Provide the (x, y) coordinate of the cell's center where the given text is located.  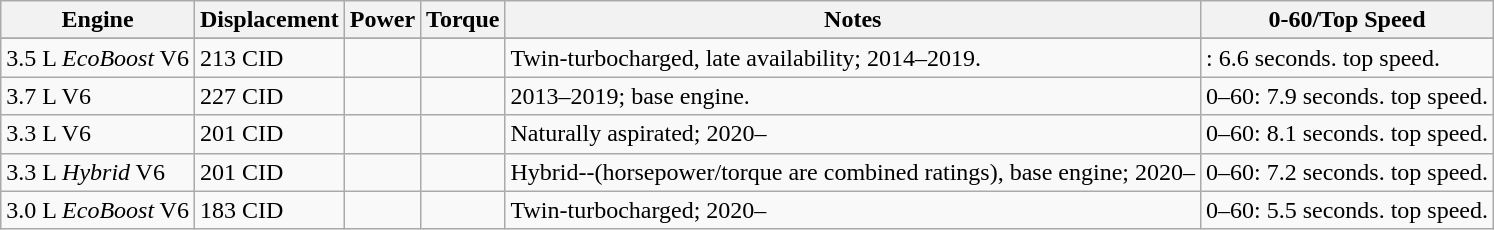
Notes (853, 20)
213 CID (269, 58)
Displacement (269, 20)
Naturally aspirated; 2020– (853, 134)
Power (382, 20)
Twin-turbocharged, late availability; 2014–2019. (853, 58)
3.3 L Hybrid V6 (98, 172)
Twin-turbocharged; 2020– (853, 210)
3.3 L V6 (98, 134)
Engine (98, 20)
0-60/Top Speed (1348, 20)
3.5 L EcoBoost V6 (98, 58)
Hybrid--(horsepower/torque are combined ratings), base engine; 2020– (853, 172)
2013–2019; base engine. (853, 96)
: 6.6 seconds. top speed. (1348, 58)
0–60: 7.9 seconds. top speed. (1348, 96)
227 CID (269, 96)
3.0 L EcoBoost V6 (98, 210)
0–60: 7.2 seconds. top speed. (1348, 172)
183 CID (269, 210)
Torque (463, 20)
3.7 L V6 (98, 96)
0–60: 5.5 seconds. top speed. (1348, 210)
0–60: 8.1 seconds. top speed. (1348, 134)
